Scan for the cell matching the given text and deliver its (x, y) coordinate at center. 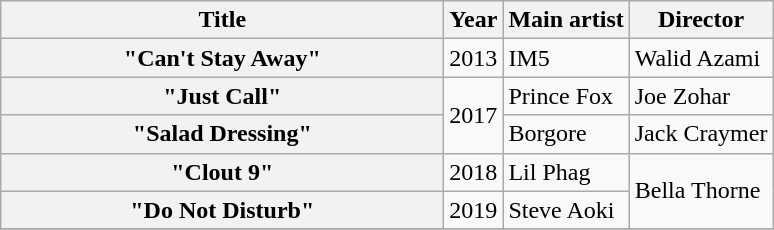
Bella Thorne (701, 191)
Jack Craymer (701, 134)
2018 (474, 172)
Main artist (566, 20)
Year (474, 20)
"Can't Stay Away" (222, 58)
"Clout 9" (222, 172)
Prince Fox (566, 96)
2017 (474, 115)
2013 (474, 58)
"Just Call" (222, 96)
Borgore (566, 134)
Walid Azami (701, 58)
"Do Not Disturb" (222, 210)
Joe Zohar (701, 96)
2019 (474, 210)
Director (701, 20)
Steve Aoki (566, 210)
Title (222, 20)
Lil Phag (566, 172)
"Salad Dressing" (222, 134)
IM5 (566, 58)
